Pinpoint the cell where the given text exists, returning its (X, Y) midpoint coordinate. 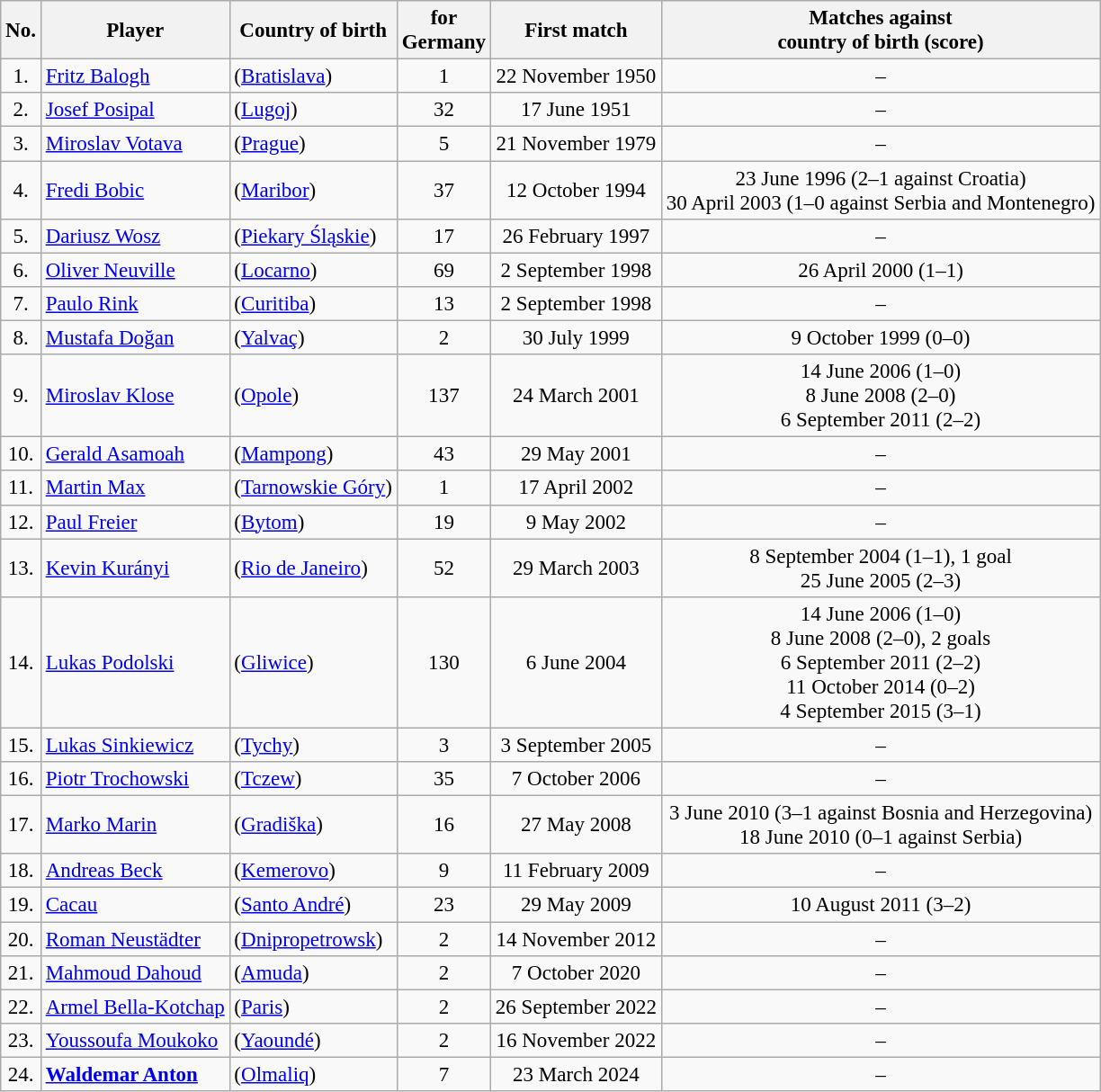
Piotr Trochowski (135, 779)
(Gliwice) (313, 663)
Waldemar Anton (135, 1075)
(Rio de Janeiro) (313, 568)
9 May 2002 (576, 522)
9. (22, 396)
(Bratislava) (313, 76)
23 March 2024 (576, 1075)
(Tarnowskie Góry) (313, 488)
6 June 2004 (576, 663)
19. (22, 905)
13 (443, 304)
Martin Max (135, 488)
29 May 2009 (576, 905)
16 (443, 826)
18. (22, 871)
8. (22, 338)
(Bytom) (313, 522)
22 November 1950 (576, 76)
14. (22, 663)
9 (443, 871)
20. (22, 939)
First match (576, 31)
2. (22, 110)
(Tychy) (313, 745)
21. (22, 973)
Miroslav Klose (135, 396)
Youssoufa Moukoko (135, 1041)
69 (443, 270)
1. (22, 76)
10. (22, 454)
(Prague) (313, 144)
4. (22, 191)
13. (22, 568)
(Paris) (313, 1007)
35 (443, 779)
26 April 2000 (1–1) (880, 270)
17 June 1951 (576, 110)
3 September 2005 (576, 745)
22. (22, 1007)
27 May 2008 (576, 826)
Matches againstcountry of birth (score) (880, 31)
(Locarno) (313, 270)
Andreas Beck (135, 871)
17 (443, 237)
Fritz Balogh (135, 76)
21 November 1979 (576, 144)
(Dnipropetrowsk) (313, 939)
7. (22, 304)
12. (22, 522)
Country of birth (313, 31)
26 February 1997 (576, 237)
(Olmaliq) (313, 1075)
17. (22, 826)
9 October 1999 (0–0) (880, 338)
7 October 2020 (576, 973)
Lukas Sinkiewicz (135, 745)
Mahmoud Dahoud (135, 973)
14 June 2006 (1–0)8 June 2008 (2–0), 2 goals6 September 2011 (2–2)11 October 2014 (0–2)4 September 2015 (3–1) (880, 663)
10 August 2011 (3–2) (880, 905)
Gerald Asamoah (135, 454)
32 (443, 110)
15. (22, 745)
Armel Bella-Kotchap (135, 1007)
16. (22, 779)
6. (22, 270)
(Gradiška) (313, 826)
52 (443, 568)
3 (443, 745)
(Maribor) (313, 191)
23 (443, 905)
19 (443, 522)
Cacau (135, 905)
7 October 2006 (576, 779)
forGermany (443, 31)
3 June 2010 (3–1 against Bosnia and Herzegovina)18 June 2010 (0–1 against Serbia) (880, 826)
Paulo Rink (135, 304)
3. (22, 144)
No. (22, 31)
14 June 2006 (1–0)8 June 2008 (2–0)6 September 2011 (2–2) (880, 396)
29 March 2003 (576, 568)
11. (22, 488)
Miroslav Votava (135, 144)
5 (443, 144)
(Piekary Śląskie) (313, 237)
26 September 2022 (576, 1007)
Dariusz Wosz (135, 237)
17 April 2002 (576, 488)
(Lugoj) (313, 110)
(Santo André) (313, 905)
11 February 2009 (576, 871)
37 (443, 191)
43 (443, 454)
23 June 1996 (2–1 against Croatia)30 April 2003 (1–0 against Serbia and Montenegro) (880, 191)
(Opole) (313, 396)
29 May 2001 (576, 454)
Marko Marin (135, 826)
Player (135, 31)
Josef Posipal (135, 110)
Fredi Bobic (135, 191)
7 (443, 1075)
(Tczew) (313, 779)
(Curitiba) (313, 304)
130 (443, 663)
Kevin Kurányi (135, 568)
8 September 2004 (1–1), 1 goal25 June 2005 (2–3) (880, 568)
(Mampong) (313, 454)
(Yaoundé) (313, 1041)
Oliver Neuville (135, 270)
Lukas Podolski (135, 663)
Paul Freier (135, 522)
23. (22, 1041)
12 October 1994 (576, 191)
5. (22, 237)
Mustafa Doğan (135, 338)
(Amuda) (313, 973)
24 March 2001 (576, 396)
30 July 1999 (576, 338)
(Kemerovo) (313, 871)
Roman Neustädter (135, 939)
24. (22, 1075)
14 November 2012 (576, 939)
16 November 2022 (576, 1041)
137 (443, 396)
(Yalvaç) (313, 338)
